Identify which cell holds the provided text, then report its (x, y) central coordinate. 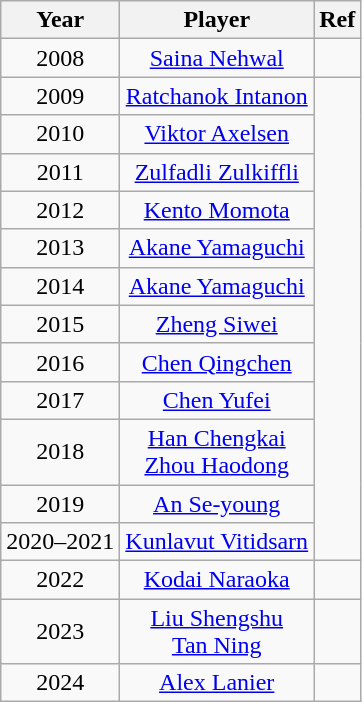
Liu ShengshuTan Ning (217, 632)
Player (217, 20)
Chen Qingchen (217, 362)
2010 (60, 134)
2020–2021 (60, 542)
2012 (60, 210)
2015 (60, 324)
2022 (60, 580)
2016 (60, 362)
2011 (60, 172)
Kento Momota (217, 210)
Saina Nehwal (217, 58)
Viktor Axelsen (217, 134)
Chen Yufei (217, 400)
2008 (60, 58)
2014 (60, 286)
Zulfadli Zulkiffli (217, 172)
2024 (60, 683)
2018 (60, 452)
2013 (60, 248)
Kunlavut Vitidsarn (217, 542)
Ref (338, 20)
Zheng Siwei (217, 324)
2017 (60, 400)
An Se-young (217, 503)
Han ChengkaiZhou Haodong (217, 452)
Kodai Naraoka (217, 580)
Alex Lanier (217, 683)
Ratchanok Intanon (217, 96)
2019 (60, 503)
Year (60, 20)
2009 (60, 96)
2023 (60, 632)
